Determine the (X, Y) coordinate at the center of the cell enclosing the given text.  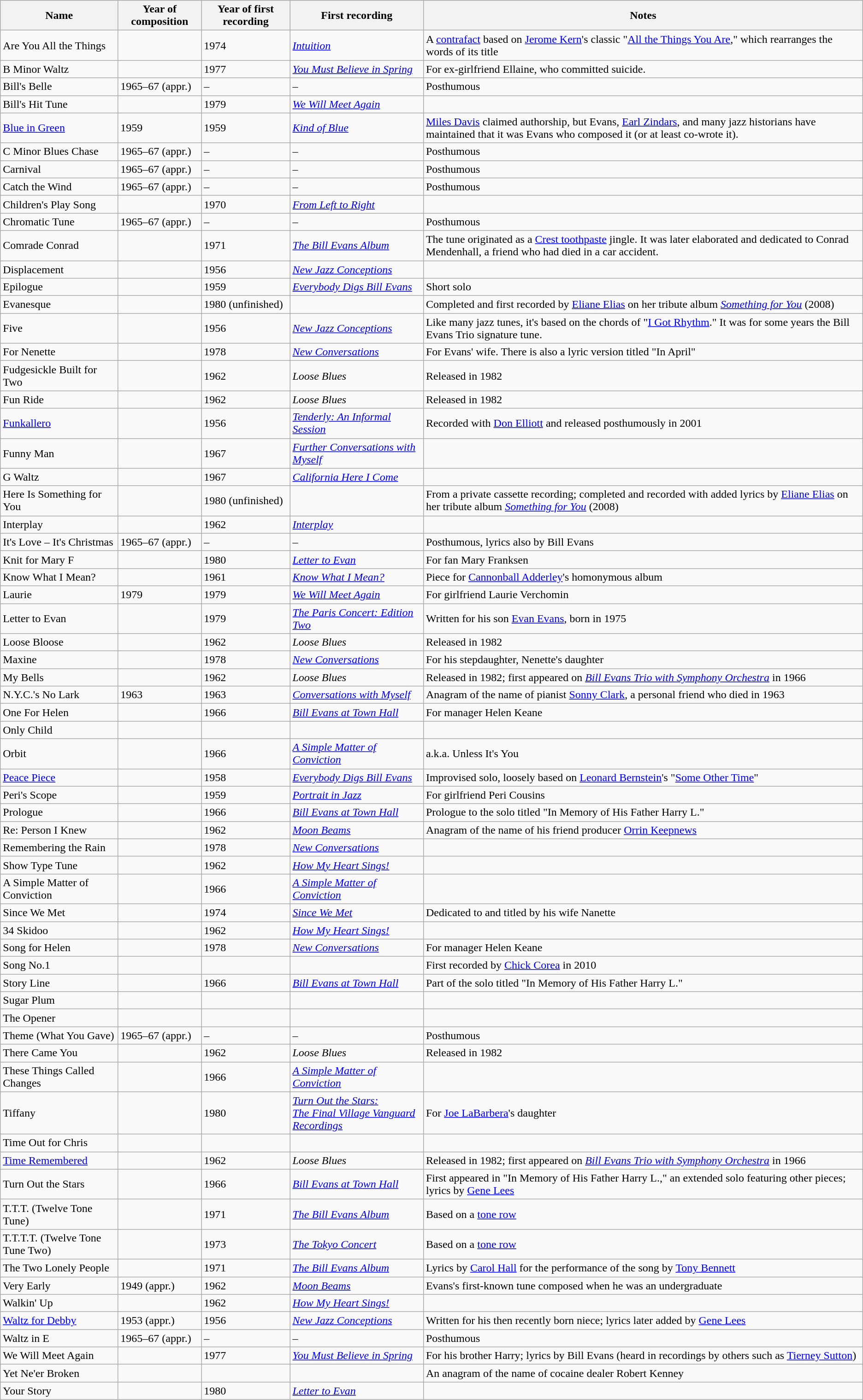
N.Y.C.'s No Lark (59, 695)
For girlfriend Peri Cousins (643, 795)
Five (59, 328)
Yet Ne'er Broken (59, 1373)
First recorded by Chick Corea in 2010 (643, 965)
a.k.a. Unless It's You (643, 754)
Fudgesickle Built for Two (59, 376)
Dedicated to and titled by his wife Nanette (643, 912)
Time Remembered (59, 1160)
Laurie (59, 594)
For his brother Harry; lyrics by Bill Evans (heard in recordings by others such as Tierney Sutton) (643, 1356)
1970 (246, 204)
Loose Bloose (59, 642)
The Two Lonely People (59, 1268)
Written for his then recently born niece; lyrics later added by Gene Lees (643, 1321)
T.T.T.T. (Twelve Tone Tune Two) (59, 1244)
Here Is Something for You (59, 500)
Remembering the Rain (59, 847)
Carnival (59, 169)
Evans's first-known tune composed when he was an undergraduate (643, 1285)
Song No.1 (59, 965)
B Minor Waltz (59, 69)
Portrait in Jazz (357, 795)
Intuition (357, 45)
The Opener (59, 1018)
Maxine (59, 660)
Catch the Wind (59, 187)
These Things Called Changes (59, 1076)
Your Story (59, 1391)
Completed and first recorded by Eliane Elias on her tribute album Something for You (2008) (643, 305)
Walkin' Up (59, 1303)
Anagram of the name of his friend producer Orrin Keepnews (643, 830)
Theme (What You Gave) (59, 1035)
First appeared in "In Memory of His Father Harry L.," an extended solo featuring other pieces; lyrics by Gene Lees (643, 1184)
Year of first recording (246, 16)
Funny Man (59, 453)
It's Love – It's Christmas (59, 542)
There Came You (59, 1053)
Comrade Conrad (59, 245)
Show Type Tune (59, 865)
For Evans' wife. There is also a lyric version titled "In April" (643, 352)
1961 (246, 577)
Tiffany (59, 1113)
Time Out for Chris (59, 1143)
A contrafact based on Jerome Kern's classic "All the Things You Are," which rearranges the words of its title (643, 45)
Are You All the Things (59, 45)
Chromatic Tune (59, 222)
Funkallero (59, 423)
Orbit (59, 754)
Anagram of the name of pianist Sonny Clark, a personal friend who died in 1963 (643, 695)
Sugar Plum (59, 1000)
Peri's Scope (59, 795)
Bill's Belle (59, 87)
1949 (appr.) (160, 1285)
From Left to Right (357, 204)
For Nenette (59, 352)
Knit for Mary F (59, 559)
My Bells (59, 677)
Posthumous, lyrics also by Bill Evans (643, 542)
Written for his son Evan Evans, born in 1975 (643, 618)
Tenderly: An Informal Session (357, 423)
One For Helen (59, 712)
C Minor Blues Chase (59, 152)
Displacement (59, 270)
Turn Out the Stars (59, 1184)
From a private cassette recording; completed and recorded with added lyrics by Eliane Elias on her tribute album Something for You (2008) (643, 500)
For girlfriend Laurie Verchomin (643, 594)
Peace Piece (59, 777)
Short solo (643, 287)
For fan Mary Franksen (643, 559)
34 Skidoo (59, 930)
The Paris Concert: Edition Two (357, 618)
Waltz for Debby (59, 1321)
First recording (357, 16)
1973 (246, 1244)
T.T.T. (Twelve Tone Tune) (59, 1214)
Evanesque (59, 305)
1958 (246, 777)
Turn Out the Stars:The Final Village Vanguard Recordings (357, 1113)
The Tokyo Concert (357, 1244)
Story Line (59, 983)
1953 (appr.) (160, 1321)
Recorded with Don Elliott and released posthumously in 2001 (643, 423)
For Joe LaBarbera's daughter (643, 1113)
Epilogue (59, 287)
Blue in Green (59, 128)
For ex-girlfriend Ellaine, who committed suicide. (643, 69)
California Here I Come (357, 477)
Bill's Hit Tune (59, 104)
Like many jazz tunes, it's based on the chords of "I Got Rhythm." It was for some years the Bill Evans Trio signature tune. (643, 328)
Year of composition (160, 16)
Lyrics by Carol Hall for the performance of the song by Tony Bennett (643, 1268)
Part of the solo titled "In Memory of His Father Harry L." (643, 983)
Song for Helen (59, 948)
Fun Ride (59, 400)
Kind of Blue (357, 128)
Only Child (59, 730)
Waltz in E (59, 1338)
Conversations with Myself (357, 695)
Prologue to the solo titled "In Memory of His Father Harry L." (643, 812)
Children's Play Song (59, 204)
Very Early (59, 1285)
Notes (643, 16)
Piece for Cannonball Adderley's homonymous album (643, 577)
Re: Person I Knew (59, 830)
Prologue (59, 812)
G Waltz (59, 477)
An anagram of the name of cocaine dealer Robert Kenney (643, 1373)
Name (59, 16)
Further Conversations with Myself (357, 453)
Improvised solo, loosely based on Leonard Bernstein's "Some Other Time" (643, 777)
For his stepdaughter, Nenette's daughter (643, 660)
